Capture the cell that displays the provided text and extract its [x, y] central coordinate. 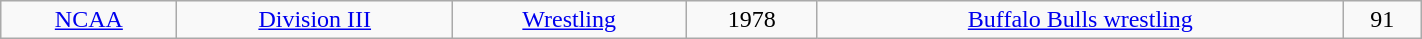
NCAA [89, 20]
Wrestling [570, 20]
1978 [752, 20]
Buffalo Bulls wrestling [1080, 20]
Division III [315, 20]
91 [1382, 20]
